Capture the cell that displays the provided text and extract its [x, y] central coordinate. 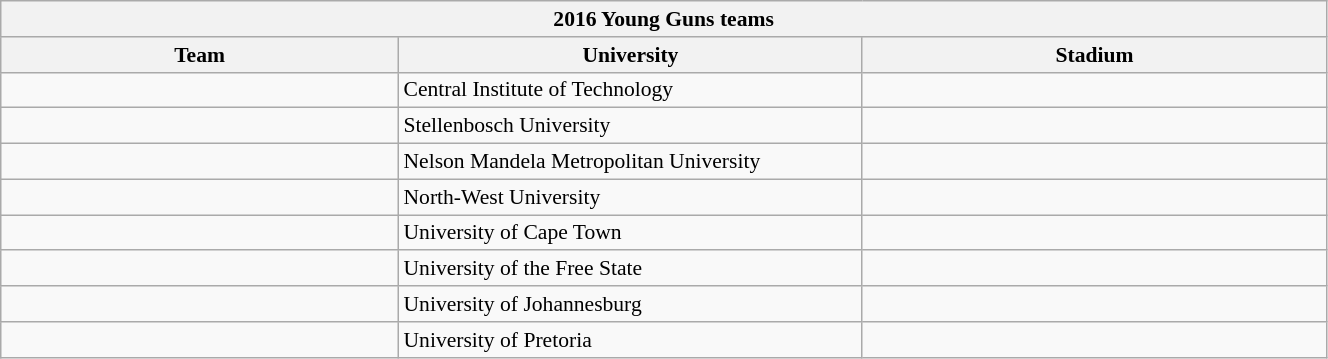
Stellenbosch University [630, 126]
2016 Young Guns teams [664, 19]
University [630, 55]
Team [200, 55]
Central Institute of Technology [630, 90]
Stadium [1094, 55]
University of Johannesburg [630, 304]
Nelson Mandela Metropolitan University [630, 162]
University of the Free State [630, 269]
North-West University [630, 197]
University of Cape Town [630, 233]
University of Pretoria [630, 340]
